Determine the (x, y) coordinate at the center of the cell enclosing the given text.  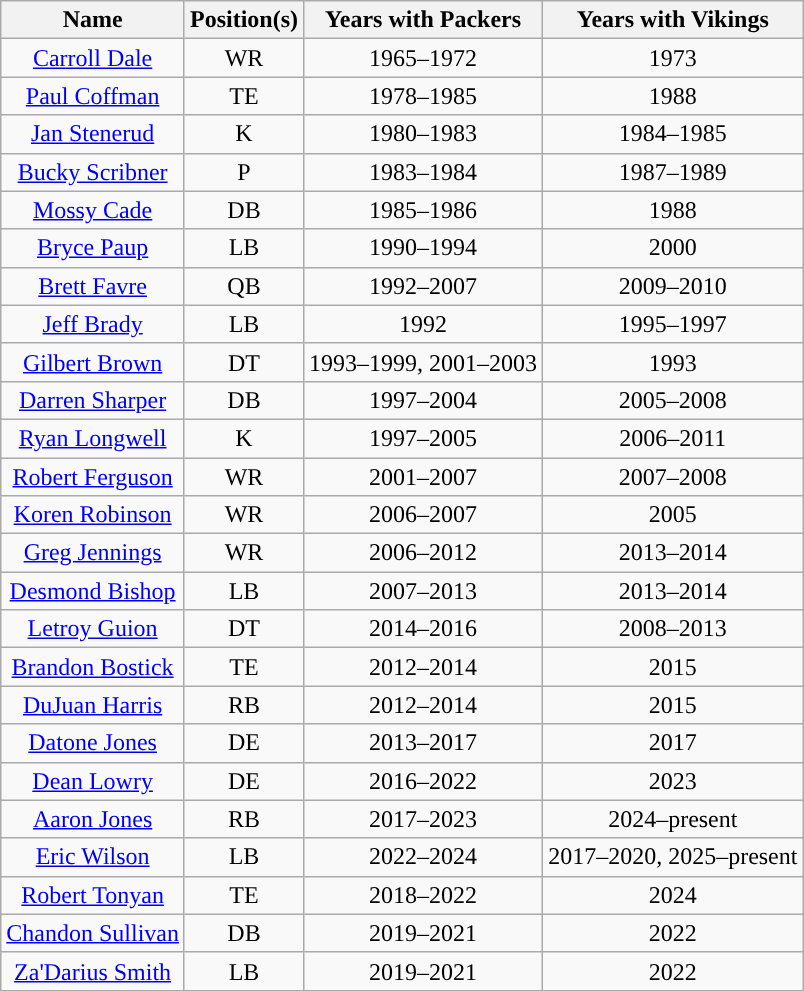
Carroll Dale (93, 58)
2005–2008 (673, 400)
1993 (673, 362)
2006–2007 (424, 515)
2005 (673, 515)
2022–2024 (424, 857)
Greg Jennings (93, 553)
QB (244, 286)
Darren Sharper (93, 400)
1973 (673, 58)
2007–2013 (424, 591)
Bucky Scribner (93, 172)
Aaron Jones (93, 819)
2007–2008 (673, 477)
2018–2022 (424, 895)
1985–1986 (424, 210)
Robert Tonyan (93, 895)
Bryce Paup (93, 248)
DuJuan Harris (93, 705)
2024–present (673, 819)
1992 (424, 324)
1987–1989 (673, 172)
Years with Vikings (673, 20)
Gilbert Brown (93, 362)
1992–2007 (424, 286)
Robert Ferguson (93, 477)
Chandon Sullivan (93, 933)
Dean Lowry (93, 781)
1997–2005 (424, 438)
Jeff Brady (93, 324)
Jan Stenerud (93, 134)
1983–1984 (424, 172)
2008–2013 (673, 629)
1995–1997 (673, 324)
1978–1985 (424, 96)
Letroy Guion (93, 629)
Brett Favre (93, 286)
2001–2007 (424, 477)
Datone Jones (93, 743)
2014–2016 (424, 629)
P (244, 172)
Eric Wilson (93, 857)
2023 (673, 781)
2006–2011 (673, 438)
1993–1999, 2001–2003 (424, 362)
2013–2017 (424, 743)
2017–2023 (424, 819)
Desmond Bishop (93, 591)
2006–2012 (424, 553)
2016–2022 (424, 781)
Position(s) (244, 20)
Paul Coffman (93, 96)
1980–1983 (424, 134)
Ryan Longwell (93, 438)
Name (93, 20)
2000 (673, 248)
1965–1972 (424, 58)
1990–1994 (424, 248)
Koren Robinson (93, 515)
1984–1985 (673, 134)
2009–2010 (673, 286)
Years with Packers (424, 20)
2017–2020, 2025–present (673, 857)
Za'Darius Smith (93, 971)
Brandon Bostick (93, 667)
1997–2004 (424, 400)
Mossy Cade (93, 210)
2024 (673, 895)
2017 (673, 743)
